Determine the (x, y) coordinate at the center of the cell enclosing the given text.  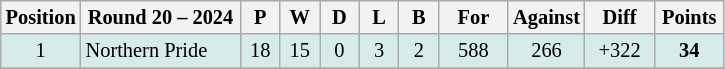
2 (419, 51)
1 (41, 51)
Diff (620, 17)
W (300, 17)
0 (340, 51)
34 (689, 51)
18 (260, 51)
For (474, 17)
+322 (620, 51)
588 (474, 51)
Points (689, 17)
D (340, 17)
Against (546, 17)
B (419, 17)
Round 20 – 2024 (161, 17)
L (379, 17)
266 (546, 51)
15 (300, 51)
3 (379, 51)
Position (41, 17)
Northern Pride (161, 51)
P (260, 17)
